Provide the (x, y) coordinate of the cell's center where the given text is located.  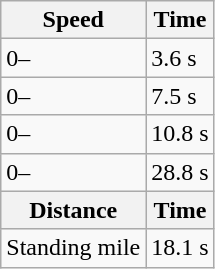
18.1 s (180, 248)
10.8 s (180, 134)
7.5 s (180, 96)
Speed (74, 20)
28.8 s (180, 172)
Standing mile (74, 248)
Distance (74, 210)
3.6 s (180, 58)
